Determine the (x, y) coordinate at the center of the cell enclosing the given text.  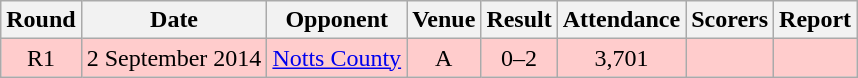
Scorers (730, 20)
Opponent (337, 20)
2 September 2014 (174, 58)
A (444, 58)
R1 (41, 58)
Attendance (621, 20)
0–2 (519, 58)
Result (519, 20)
3,701 (621, 58)
Venue (444, 20)
Report (816, 20)
Notts County (337, 58)
Date (174, 20)
Round (41, 20)
